Scan for the cell matching the given text and deliver its [x, y] coordinate at center. 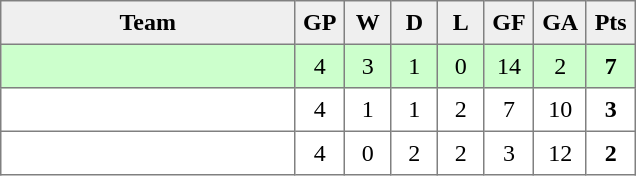
Pts [610, 23]
GP [320, 23]
Team [148, 23]
W [368, 23]
GA [560, 23]
D [414, 23]
10 [560, 110]
L [461, 23]
12 [560, 153]
GF [509, 23]
14 [509, 66]
